Identify which cell holds the provided text, then report its (x, y) central coordinate. 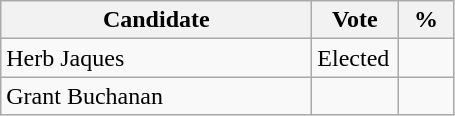
Grant Buchanan (156, 96)
% (426, 20)
Candidate (156, 20)
Herb Jaques (156, 58)
Elected (355, 58)
Vote (355, 20)
